Output the (X, Y) coordinate of the center of the cell containing the given text.  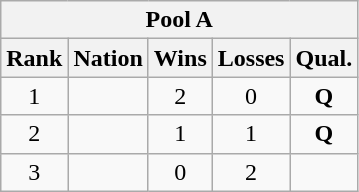
Wins (180, 58)
Rank (34, 58)
Pool A (180, 20)
Qual. (324, 58)
Losses (251, 58)
3 (34, 172)
Nation (108, 58)
